Locate the cell with the specified text and output its (X, Y) center coordinate. 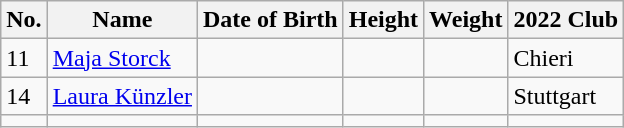
Chieri (566, 58)
Stuttgart (566, 96)
Maja Storck (122, 58)
Height (383, 20)
11 (24, 58)
Laura Künzler (122, 96)
14 (24, 96)
2022 Club (566, 20)
Date of Birth (270, 20)
Name (122, 20)
Weight (466, 20)
No. (24, 20)
